Extract the [X, Y] coordinate from the center of the cell holding the provided text.  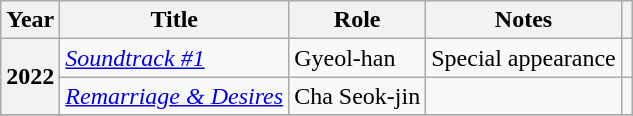
Special appearance [524, 58]
Year [30, 20]
Notes [524, 20]
Title [174, 20]
Role [358, 20]
2022 [30, 77]
Soundtrack #1 [174, 58]
Gyeol-han [358, 58]
Cha Seok-jin [358, 96]
Remarriage & Desires [174, 96]
